Scan for the cell matching the given text and deliver its [x, y] coordinate at center. 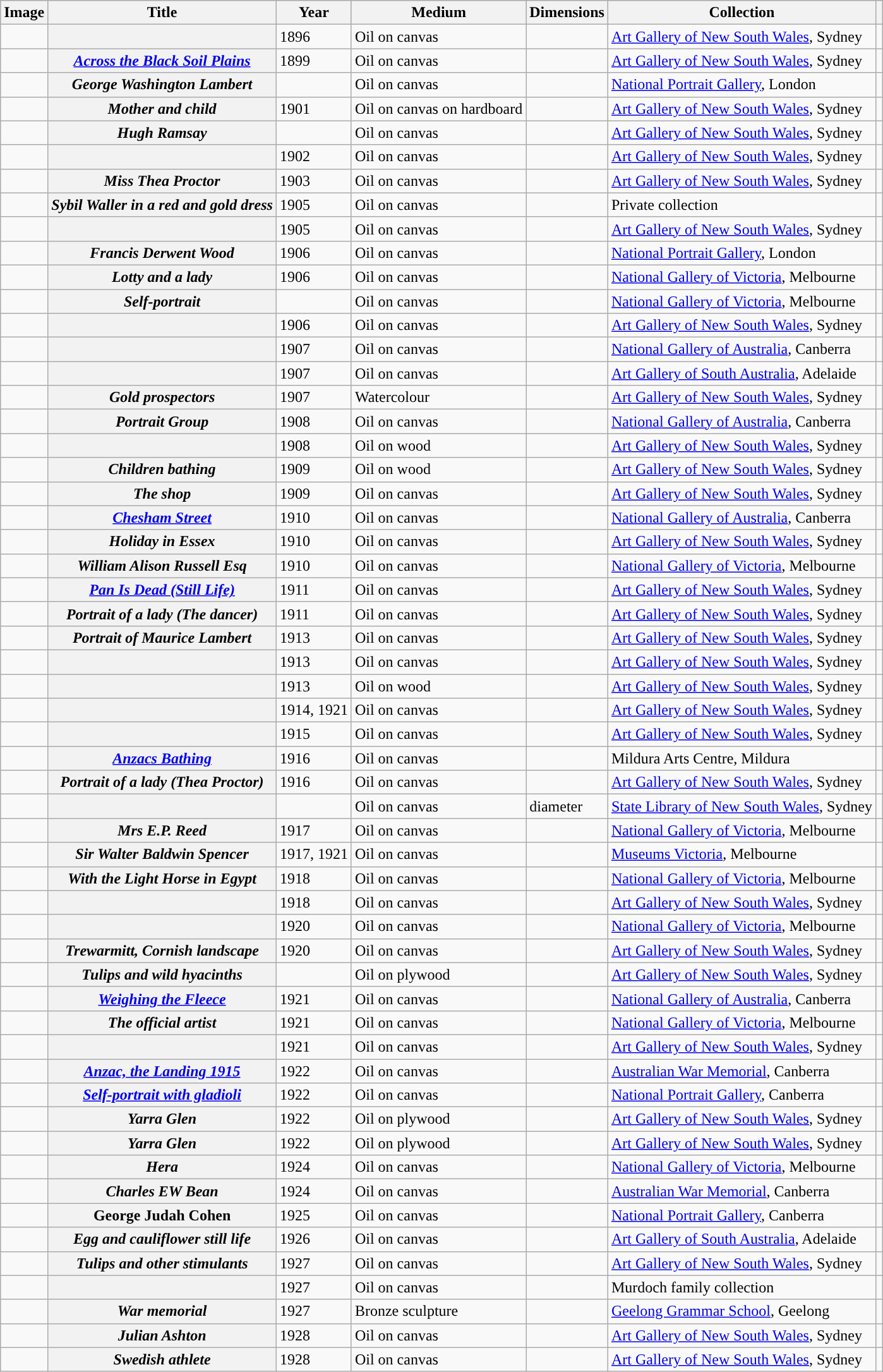
Anzac, the Landing 1915 [162, 1071]
Dimensions [567, 13]
Mother and child [162, 109]
The shop [162, 494]
Museums Victoria, Melbourne [742, 854]
Portrait of a lady (The dancer) [162, 614]
Egg and cauliflower still life [162, 1239]
Murdoch family collection [742, 1287]
Mrs E.P. Reed [162, 830]
Pan Is Dead (Still Life) [162, 590]
Julian Ashton [162, 1335]
1917, 1921 [313, 854]
Medium [438, 13]
Sybil Waller in a red and gold dress [162, 205]
State Library of New South Wales, Sydney [742, 806]
1914, 1921 [313, 710]
Oil on canvas on hardboard [438, 109]
Across the Black Soil Plains [162, 61]
Tulips and wild hyacinths [162, 974]
diameter [567, 806]
1917 [313, 830]
War memorial [162, 1311]
Anzacs Bathing [162, 758]
George Washington Lambert [162, 85]
Mildura Arts Centre, Mildura [742, 758]
Title [162, 13]
Tulips and other stimulants [162, 1263]
1902 [313, 157]
Chesham Street [162, 518]
Swedish athlete [162, 1359]
Charles EW Bean [162, 1191]
Miss Thea Proctor [162, 181]
The official artist [162, 1023]
1903 [313, 181]
Sir Walter Baldwin Spencer [162, 854]
Geelong Grammar School, Geelong [742, 1311]
Self-portrait [162, 301]
Hugh Ramsay [162, 133]
Year [313, 13]
1926 [313, 1239]
With the Light Horse in Egypt [162, 878]
Lotty and a lady [162, 277]
Self-portrait with gladioli [162, 1095]
George Judah Cohen [162, 1215]
1899 [313, 61]
Children bathing [162, 470]
1896 [313, 37]
Weighing the Fleece [162, 999]
Gold prospectors [162, 398]
Trewarmitt, Cornish landscape [162, 950]
William Alison Russell Esq [162, 566]
Private collection [742, 205]
Image [24, 13]
Watercolour [438, 398]
1915 [313, 734]
Portrait of a lady (Thea Proctor) [162, 782]
1925 [313, 1215]
Holiday in Essex [162, 542]
Portrait of Maurice Lambert [162, 638]
Hera [162, 1167]
Collection [742, 13]
Portrait Group [162, 422]
Bronze sculpture [438, 1311]
1901 [313, 109]
Francis Derwent Wood [162, 253]
